Search for the cell housing the specified text and yield its (X, Y) center coordinate. 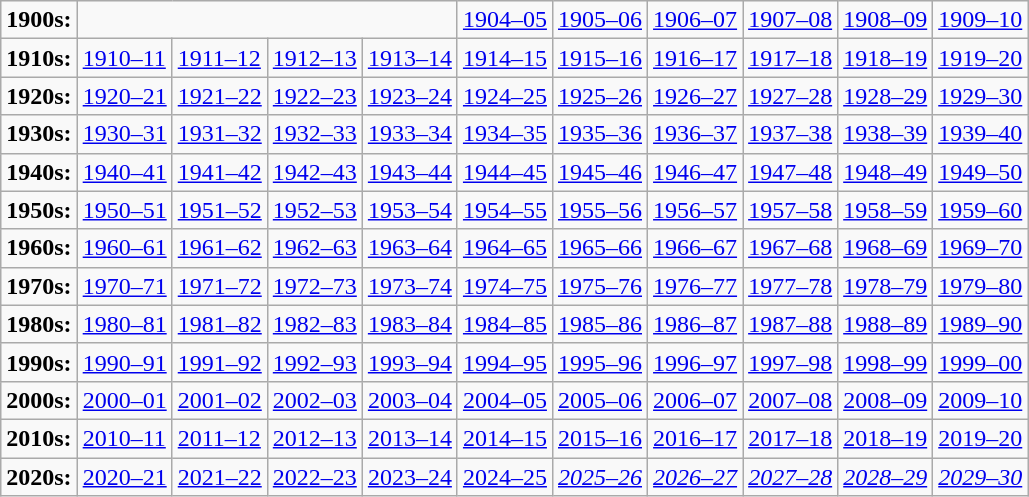
1900s: (39, 20)
1977–78 (790, 286)
2011–12 (220, 438)
1932–33 (314, 134)
1960s: (39, 248)
1913–14 (410, 58)
1975–76 (600, 286)
1971–72 (220, 286)
1990s: (39, 362)
1930s: (39, 134)
1989–90 (980, 324)
2005–06 (600, 400)
1978–79 (886, 286)
1923–24 (410, 96)
2017–18 (790, 438)
1967–68 (790, 248)
1969–70 (980, 248)
1974–75 (504, 286)
1926–27 (696, 96)
1940–41 (124, 172)
1942–43 (314, 172)
1982–83 (314, 324)
1980s: (39, 324)
1911–12 (220, 58)
1924–25 (504, 96)
1930–31 (124, 134)
1954–55 (504, 210)
1938–39 (886, 134)
1935–36 (600, 134)
1970–71 (124, 286)
1981–82 (220, 324)
2020s: (39, 477)
2004–05 (504, 400)
1912–13 (314, 58)
1936–37 (696, 134)
1948–49 (886, 172)
1916–17 (696, 58)
2007–08 (790, 400)
2016–17 (696, 438)
1991–92 (220, 362)
1920–21 (124, 96)
1990–91 (124, 362)
1963–64 (410, 248)
1994–95 (504, 362)
2010–11 (124, 438)
2010s: (39, 438)
1972–73 (314, 286)
1947–48 (790, 172)
1986–87 (696, 324)
2006–07 (696, 400)
1965–66 (600, 248)
1985–86 (600, 324)
1929–30 (980, 96)
1933–34 (410, 134)
1939–40 (980, 134)
1973–74 (410, 286)
1950–51 (124, 210)
1961–62 (220, 248)
1927–28 (790, 96)
2009–10 (980, 400)
1925–26 (600, 96)
1910–11 (124, 58)
1910s: (39, 58)
1950s: (39, 210)
2000–01 (124, 400)
1993–94 (410, 362)
1998–99 (886, 362)
2002–03 (314, 400)
1988–89 (886, 324)
2029–30 (980, 477)
1934–35 (504, 134)
1919–20 (980, 58)
2018–19 (886, 438)
2020–21 (124, 477)
1997–98 (790, 362)
2014–15 (504, 438)
2000s: (39, 400)
1920s: (39, 96)
1909–10 (980, 20)
1951–52 (220, 210)
1979–80 (980, 286)
2026–27 (696, 477)
1940s: (39, 172)
1914–15 (504, 58)
1943–44 (410, 172)
2024–25 (504, 477)
2001–02 (220, 400)
2019–20 (980, 438)
1918–19 (886, 58)
1953–54 (410, 210)
1945–46 (600, 172)
1992–93 (314, 362)
1946–47 (696, 172)
2028–29 (886, 477)
2012–13 (314, 438)
1968–69 (886, 248)
1983–84 (410, 324)
1959–60 (980, 210)
2023–24 (410, 477)
1905–06 (600, 20)
1922–23 (314, 96)
1987–88 (790, 324)
1949–50 (980, 172)
2013–14 (410, 438)
1996–97 (696, 362)
1906–07 (696, 20)
1962–63 (314, 248)
2008–09 (886, 400)
1956–57 (696, 210)
1960–61 (124, 248)
1966–67 (696, 248)
1941–42 (220, 172)
2021–22 (220, 477)
1908–09 (886, 20)
1984–85 (504, 324)
1937–38 (790, 134)
1917–18 (790, 58)
1964–65 (504, 248)
1970s: (39, 286)
1952–53 (314, 210)
1955–56 (600, 210)
2003–04 (410, 400)
1958–59 (886, 210)
2015–16 (600, 438)
1907–08 (790, 20)
2022–23 (314, 477)
1995–96 (600, 362)
1904–05 (504, 20)
1976–77 (696, 286)
1928–29 (886, 96)
1957–58 (790, 210)
1921–22 (220, 96)
1980–81 (124, 324)
2025–26 (600, 477)
1944–45 (504, 172)
1931–32 (220, 134)
1915–16 (600, 58)
1999–00 (980, 362)
2027–28 (790, 477)
